Provide the [X, Y] coordinate of the cell's center where the given text is located.  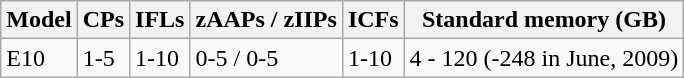
4 - 120 (-248 in June, 2009) [544, 58]
IFLs [160, 20]
zAAPs / zIIPs [266, 20]
0-5 / 0-5 [266, 58]
Standard memory (GB) [544, 20]
Model [39, 20]
ICFs [373, 20]
1-5 [103, 58]
E10 [39, 58]
CPs [103, 20]
